Output the (x, y) coordinate of the center of the cell containing the given text.  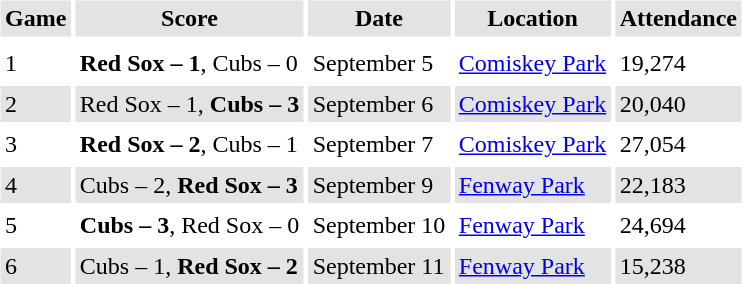
24,694 (678, 226)
19,274 (678, 64)
Score (189, 18)
September 9 (379, 185)
15,238 (678, 266)
Cubs – 2, Red Sox – 3 (189, 185)
September 7 (379, 144)
Game (35, 18)
5 (35, 226)
1 (35, 64)
Red Sox – 1, Cubs – 3 (189, 104)
September 5 (379, 64)
27,054 (678, 144)
6 (35, 266)
22,183 (678, 185)
Cubs – 1, Red Sox – 2 (189, 266)
Attendance (678, 18)
September 10 (379, 226)
September 6 (379, 104)
Red Sox – 1, Cubs – 0 (189, 64)
Location (532, 18)
20,040 (678, 104)
4 (35, 185)
Red Sox – 2, Cubs – 1 (189, 144)
2 (35, 104)
September 11 (379, 266)
3 (35, 144)
Date (379, 18)
Cubs – 3, Red Sox – 0 (189, 226)
